Return the (x, y) coordinate for the center point of the cell that contains the specified text.  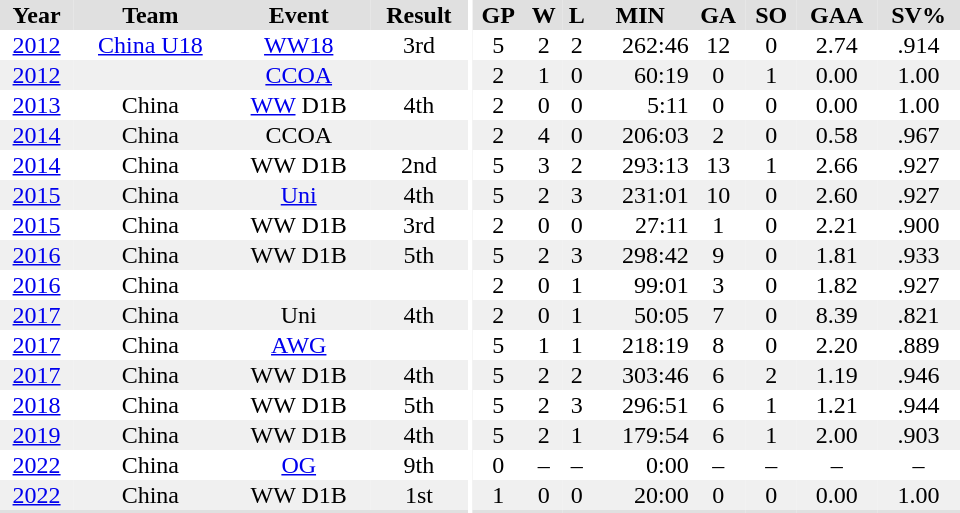
9 (718, 255)
8.39 (836, 315)
50:05 (640, 315)
296:51 (640, 405)
20:00 (640, 495)
L (576, 15)
179:54 (640, 435)
99:01 (640, 285)
.946 (918, 375)
.889 (918, 345)
298:42 (640, 255)
GP (498, 15)
7 (718, 315)
293:13 (640, 165)
303:46 (640, 375)
.903 (918, 435)
WW18 (299, 45)
GAA (836, 15)
2.74 (836, 45)
Result (419, 15)
12 (718, 45)
.933 (918, 255)
0:00 (640, 465)
2013 (36, 105)
1st (419, 495)
.967 (918, 135)
2.60 (836, 195)
1.19 (836, 375)
SO (771, 15)
5:11 (640, 105)
Team (150, 15)
0.58 (836, 135)
8 (718, 345)
231:01 (640, 195)
China U18 (150, 45)
2.66 (836, 165)
218:19 (640, 345)
13 (718, 165)
27:11 (640, 225)
GA (718, 15)
2.00 (836, 435)
60:19 (640, 75)
10 (718, 195)
2018 (36, 405)
SV% (918, 15)
2.21 (836, 225)
2019 (36, 435)
.900 (918, 225)
1.81 (836, 255)
1.82 (836, 285)
2.20 (836, 345)
2nd (419, 165)
W (544, 15)
Year (36, 15)
.944 (918, 405)
4 (544, 135)
Event (299, 15)
MIN (640, 15)
9th (419, 465)
.914 (918, 45)
1.21 (836, 405)
262:46 (640, 45)
AWG (299, 345)
OG (299, 465)
.821 (918, 315)
206:03 (640, 135)
